Extract the (X, Y) coordinate from the center of the cell holding the provided text.  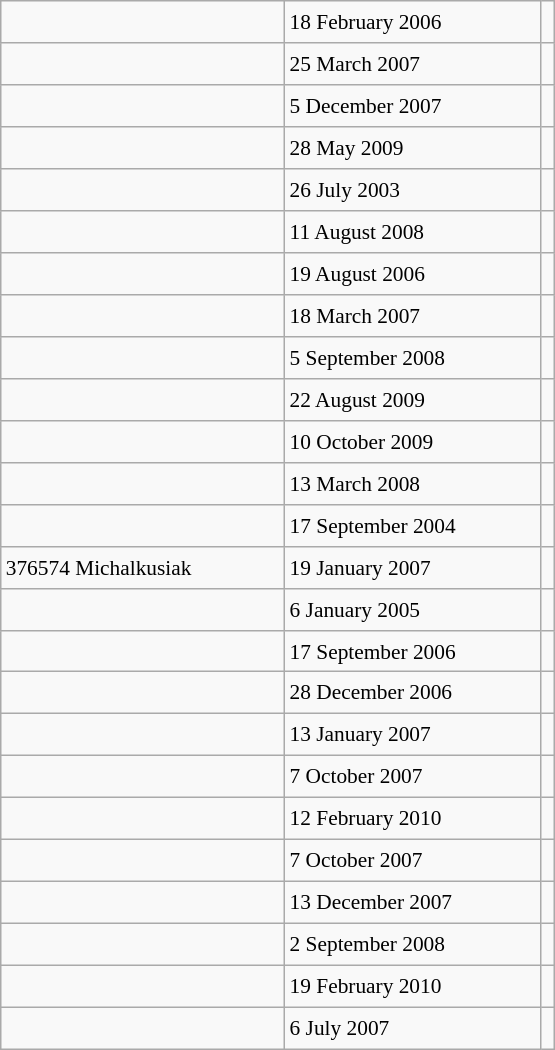
11 August 2008 (412, 232)
17 September 2006 (412, 651)
18 February 2006 (412, 22)
26 July 2003 (412, 190)
12 February 2010 (412, 819)
28 May 2009 (412, 148)
5 December 2007 (412, 106)
17 September 2004 (412, 525)
13 December 2007 (412, 903)
13 March 2008 (412, 483)
19 January 2007 (412, 567)
25 March 2007 (412, 64)
6 July 2007 (412, 1028)
13 January 2007 (412, 735)
5 September 2008 (412, 358)
18 March 2007 (412, 316)
19 February 2010 (412, 986)
19 August 2006 (412, 274)
22 August 2009 (412, 399)
2 September 2008 (412, 945)
376574 Michalkusiak (143, 567)
6 January 2005 (412, 609)
28 December 2006 (412, 693)
10 October 2009 (412, 441)
